Locate the cell with the specified text and output its [X, Y] center coordinate. 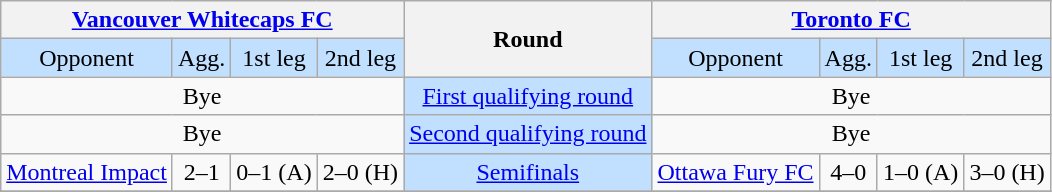
Second qualifying round [528, 134]
3–0 (H) [1007, 172]
Round [528, 39]
2–1 [201, 172]
2–0 (H) [360, 172]
0–1 (A) [274, 172]
1–0 (A) [920, 172]
4–0 [848, 172]
Montreal Impact [87, 172]
Vancouver Whitecaps FC [202, 20]
Semifinals [528, 172]
Ottawa Fury FC [736, 172]
Toronto FC [851, 20]
First qualifying round [528, 96]
